Locate the cell with the specified text and output its (x, y) center coordinate. 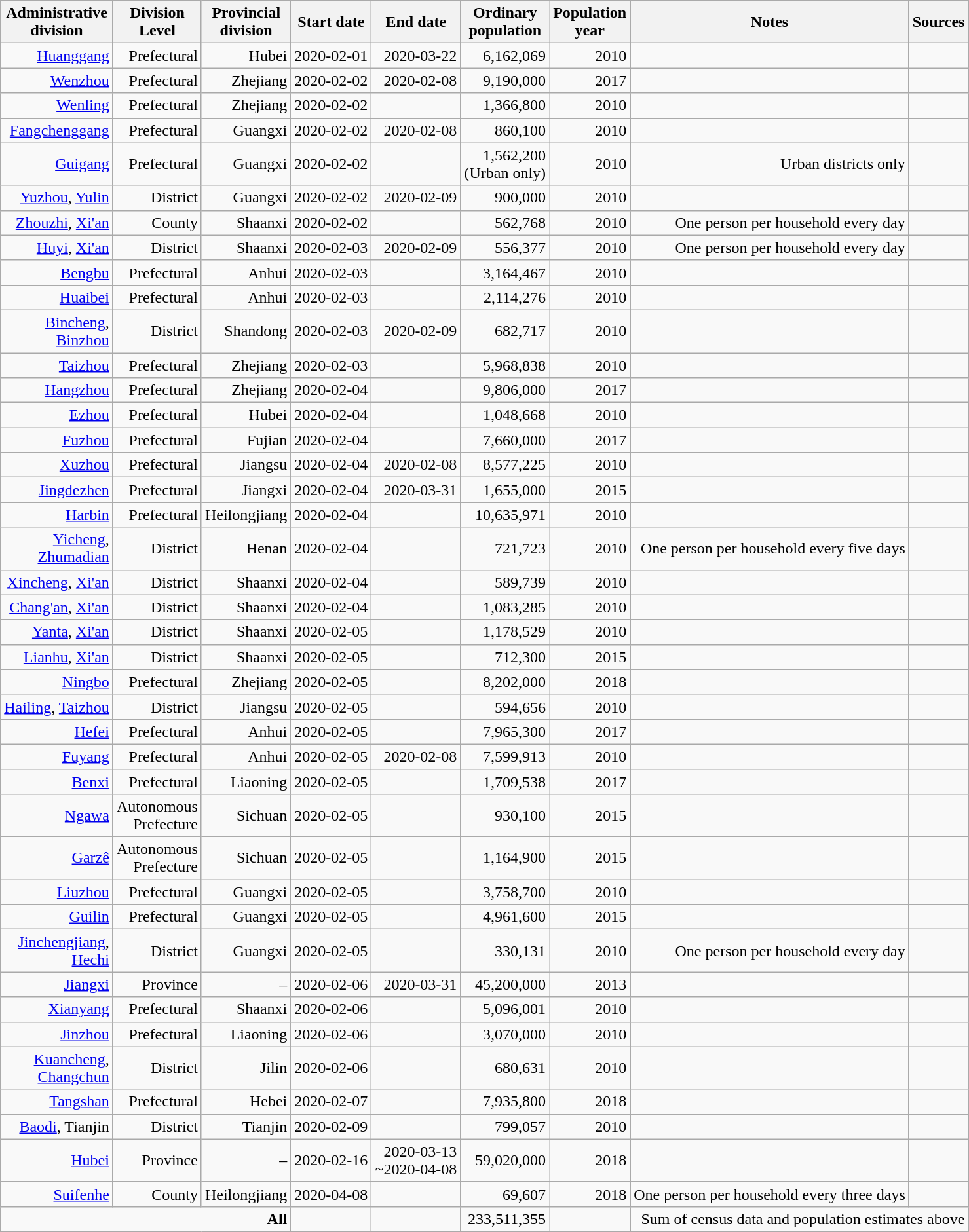
Lianhu, Xi'an (57, 657)
Liuzhou (57, 892)
1,709,538 (505, 781)
5,968,838 (505, 365)
Henan (246, 549)
2,114,276 (505, 297)
Xuzhou (57, 465)
Administrativedivision (57, 22)
Xianyang (57, 1009)
Notes (770, 22)
Yicheng,Zhumadian (57, 549)
712,300 (505, 657)
Ezhou (57, 415)
1,655,000 (505, 490)
Hefei (57, 732)
680,631 (505, 1068)
Baodi, Tianjin (57, 1127)
8,202,000 (505, 682)
Harbin (57, 515)
4,961,600 (505, 917)
Huaibei (57, 297)
59,020,000 (505, 1161)
Ordinarypopulation (505, 22)
556,377 (505, 248)
1,048,668 (505, 415)
3,070,000 (505, 1034)
Fuyang (57, 756)
Tianjin (246, 1127)
1,083,285 (505, 607)
One person per household every three days (770, 1194)
2013 (590, 984)
8,577,225 (505, 465)
589,739 (505, 582)
2020-02-07 (332, 1102)
45,200,000 (505, 984)
3,758,700 (505, 892)
One person per household every five days (770, 549)
7,599,913 (505, 756)
Fuzhou (57, 440)
Sum of census data and population estimates above (799, 1219)
7,935,800 (505, 1102)
Benxi (57, 781)
562,768 (505, 223)
Populationyear (590, 22)
End date (416, 22)
9,190,000 (505, 81)
2020-02-16 (332, 1161)
Urban districts only (770, 164)
Hangzhou (57, 390)
Guigang (57, 164)
Taizhou (57, 365)
Shandong (246, 331)
Sources (938, 22)
7,965,300 (505, 732)
Bincheng,Binzhou (57, 331)
Xincheng, Xi'an (57, 582)
1,562,200(Urban only) (505, 164)
Ngawa (57, 816)
Jilin (246, 1068)
Start date (332, 22)
Zhouzhi, Xi'an (57, 223)
Guilin (57, 917)
2020-03-22 (416, 56)
Provincialdivision (246, 22)
1,178,529 (505, 632)
Kuancheng,Changchun (57, 1068)
6,162,069 (505, 56)
Suifenhe (57, 1194)
Wenling (57, 105)
3,164,467 (505, 272)
930,100 (505, 816)
Hebei (246, 1102)
9,806,000 (505, 390)
5,096,001 (505, 1009)
Garzê (57, 858)
Jinzhou (57, 1034)
Hailing, Taizhou (57, 707)
2020-03-13~2020-04-08 (416, 1161)
Ningbo (57, 682)
Huanggang (57, 56)
Tangshan (57, 1102)
10,635,971 (505, 515)
1,366,800 (505, 105)
1,164,900 (505, 858)
All (145, 1219)
Wenzhou (57, 81)
Bengbu (57, 272)
594,656 (505, 707)
799,057 (505, 1127)
69,607 (505, 1194)
2020-02-01 (332, 56)
Huyi, Xi'an (57, 248)
721,723 (505, 549)
Jinchengjiang,Hechi (57, 951)
Yanta, Xi'an (57, 632)
900,000 (505, 198)
330,131 (505, 951)
2020-04-08 (332, 1194)
DivisionLevel (157, 22)
Jingdezhen (57, 490)
233,511,355 (505, 1219)
Yuzhou, Yulin (57, 198)
Fangchenggang (57, 130)
Chang'an, Xi'an (57, 607)
682,717 (505, 331)
860,100 (505, 130)
7,660,000 (505, 440)
Fujian (246, 440)
